Capture the cell that displays the provided text and extract its [X, Y] central coordinate. 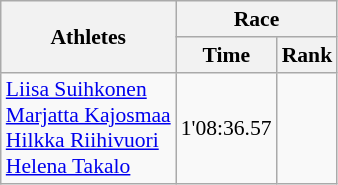
1'08:36.57 [226, 128]
Race [257, 19]
Athletes [88, 36]
Time [226, 55]
Liisa SuihkonenMarjatta KajosmaaHilkka RiihivuoriHelena Takalo [88, 128]
Rank [308, 55]
